Output the (x, y) coordinate of the center of the cell containing the given text.  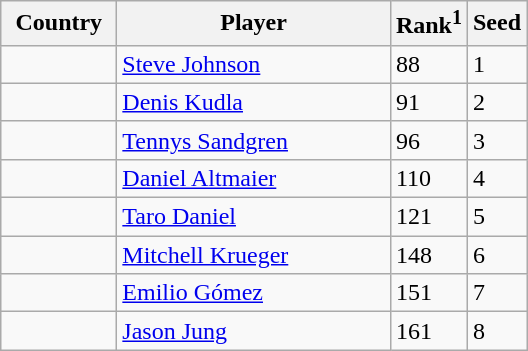
110 (428, 178)
91 (428, 102)
151 (428, 293)
148 (428, 255)
Steve Johnson (254, 64)
Taro Daniel (254, 217)
Denis Kudla (254, 102)
5 (496, 217)
Jason Jung (254, 331)
4 (496, 178)
8 (496, 331)
Tennys Sandgren (254, 140)
Rank1 (428, 24)
161 (428, 331)
121 (428, 217)
1 (496, 64)
Seed (496, 24)
2 (496, 102)
Country (59, 24)
96 (428, 140)
Mitchell Krueger (254, 255)
88 (428, 64)
Player (254, 24)
7 (496, 293)
Emilio Gómez (254, 293)
3 (496, 140)
Daniel Altmaier (254, 178)
6 (496, 255)
